Return [x, y] of the center of cell containing provided text 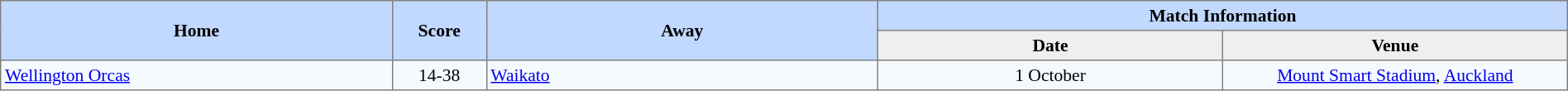
Date [1050, 45]
Waikato [682, 75]
1 October [1050, 75]
Score [439, 31]
Away [682, 31]
14-38 [439, 75]
Venue [1394, 45]
Home [197, 31]
Mount Smart Stadium, Auckland [1394, 75]
Match Information [1223, 16]
Wellington Orcas [197, 75]
